Locate the cell with the specified text and output its [X, Y] center coordinate. 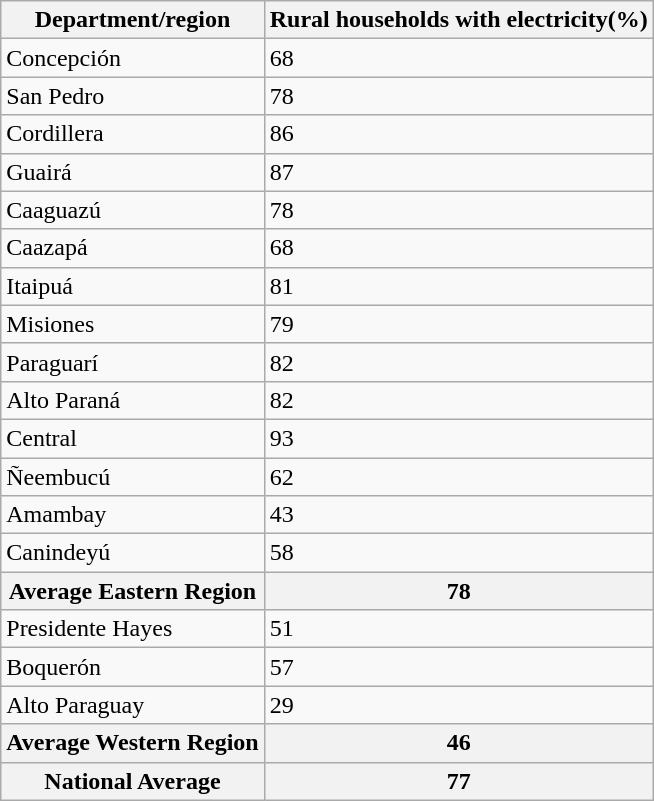
Caazapá [132, 248]
Boquerón [132, 667]
29 [458, 705]
87 [458, 172]
51 [458, 629]
Guairá [132, 172]
Central [132, 438]
Concepción [132, 58]
46 [458, 743]
National Average [132, 781]
57 [458, 667]
San Pedro [132, 96]
Itaipuá [132, 286]
86 [458, 134]
Cordillera [132, 134]
Presidente Hayes [132, 629]
81 [458, 286]
Ñeembucú [132, 477]
62 [458, 477]
93 [458, 438]
79 [458, 324]
Caaguazú [132, 210]
43 [458, 515]
Average Eastern Region [132, 591]
Alto Paraguay [132, 705]
Paraguarí [132, 362]
Amambay [132, 515]
77 [458, 781]
Rural households with electricity(%) [458, 20]
Misiones [132, 324]
Alto Paraná [132, 400]
Canindeyú [132, 553]
Average Western Region [132, 743]
Department/region [132, 20]
58 [458, 553]
